Locate the cell with the specified text and output its [x, y] center coordinate. 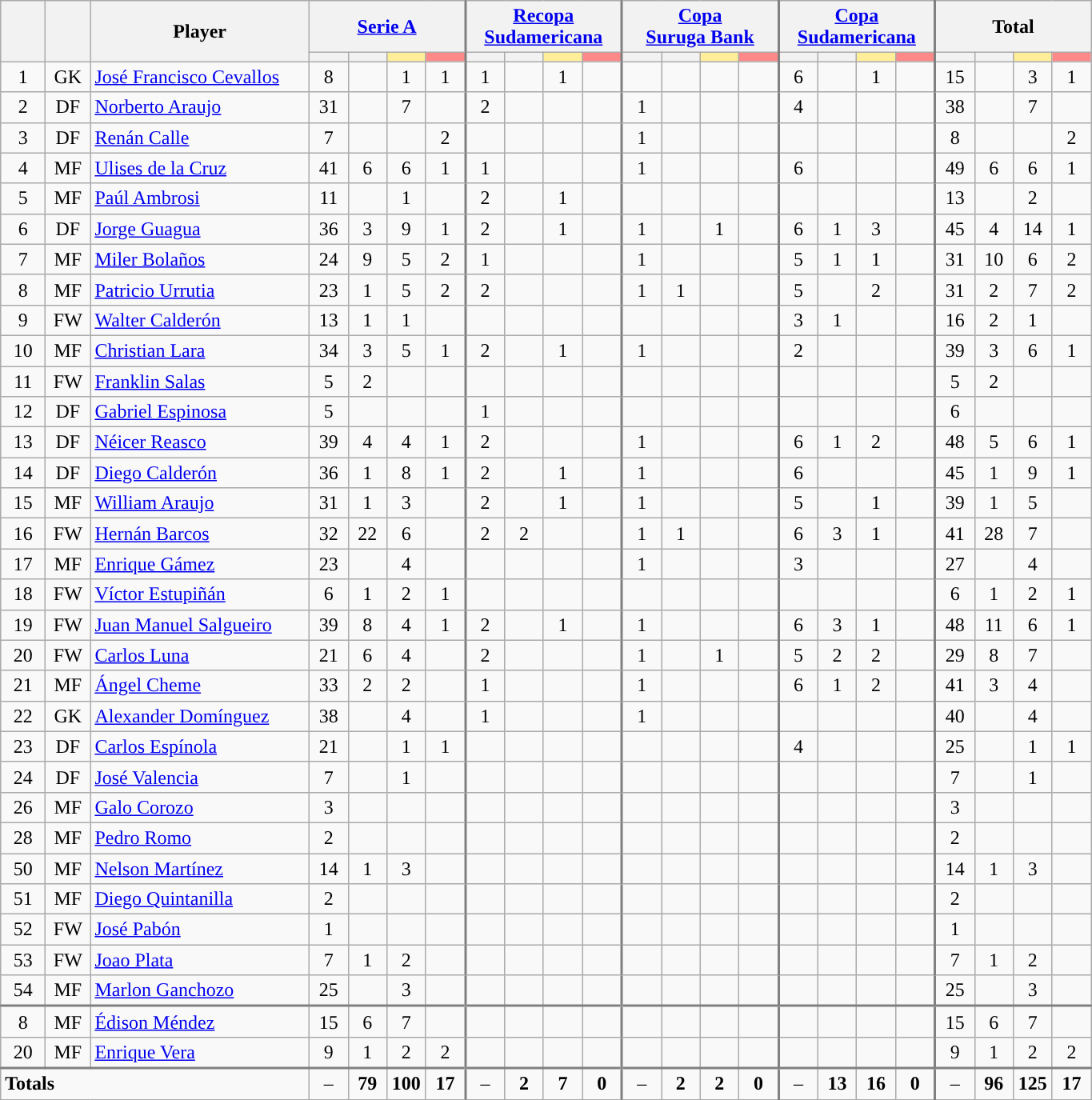
Serie A [387, 27]
Total [1013, 27]
Franklin Salas [200, 382]
Juan Manuel Salgueiro [200, 625]
CopaSudamericana [857, 27]
Carlos Espínola [200, 746]
Miler Bolaños [200, 259]
Néicer Reasco [200, 442]
RecopaSudamericana [543, 27]
125 [1034, 1083]
79 [368, 1083]
Paúl Ambrosi [200, 198]
Diego Quintanilla [200, 899]
Enrique Vera [200, 1053]
96 [994, 1083]
Norberto Araujo [200, 107]
Pedro Romo [200, 838]
José Francisco Cevallos [200, 77]
CopaSuruga Bank [700, 27]
Totals [155, 1083]
29 [955, 655]
José Valencia [200, 777]
51 [23, 899]
William Araujo [200, 503]
50 [23, 868]
Alexander Domínguez [200, 716]
Galo Corozo [200, 807]
Jorge Guagua [200, 229]
19 [23, 625]
Ángel Cheme [200, 686]
Walter Calderón [200, 320]
Diego Calderón [200, 473]
Renán Calle [200, 138]
32 [328, 534]
33 [328, 686]
Enrique Gámez [200, 564]
Carlos Luna [200, 655]
Hernán Barcos [200, 534]
53 [23, 960]
27 [955, 564]
Joao Plata [200, 960]
Nelson Martínez [200, 868]
100 [406, 1083]
Gabriel Espinosa [200, 412]
Christian Lara [200, 350]
Víctor Estupiñán [200, 594]
54 [23, 990]
Ulises de la Cruz [200, 168]
34 [328, 350]
Édison Méndez [200, 1022]
12 [23, 412]
Marlon Ganchozo [200, 990]
49 [955, 168]
18 [23, 594]
26 [23, 807]
Player [200, 31]
Patricio Urrutia [200, 290]
José Pabón [200, 930]
40 [955, 716]
52 [23, 930]
